Output the (x, y) coordinate of the center of the cell containing the given text.  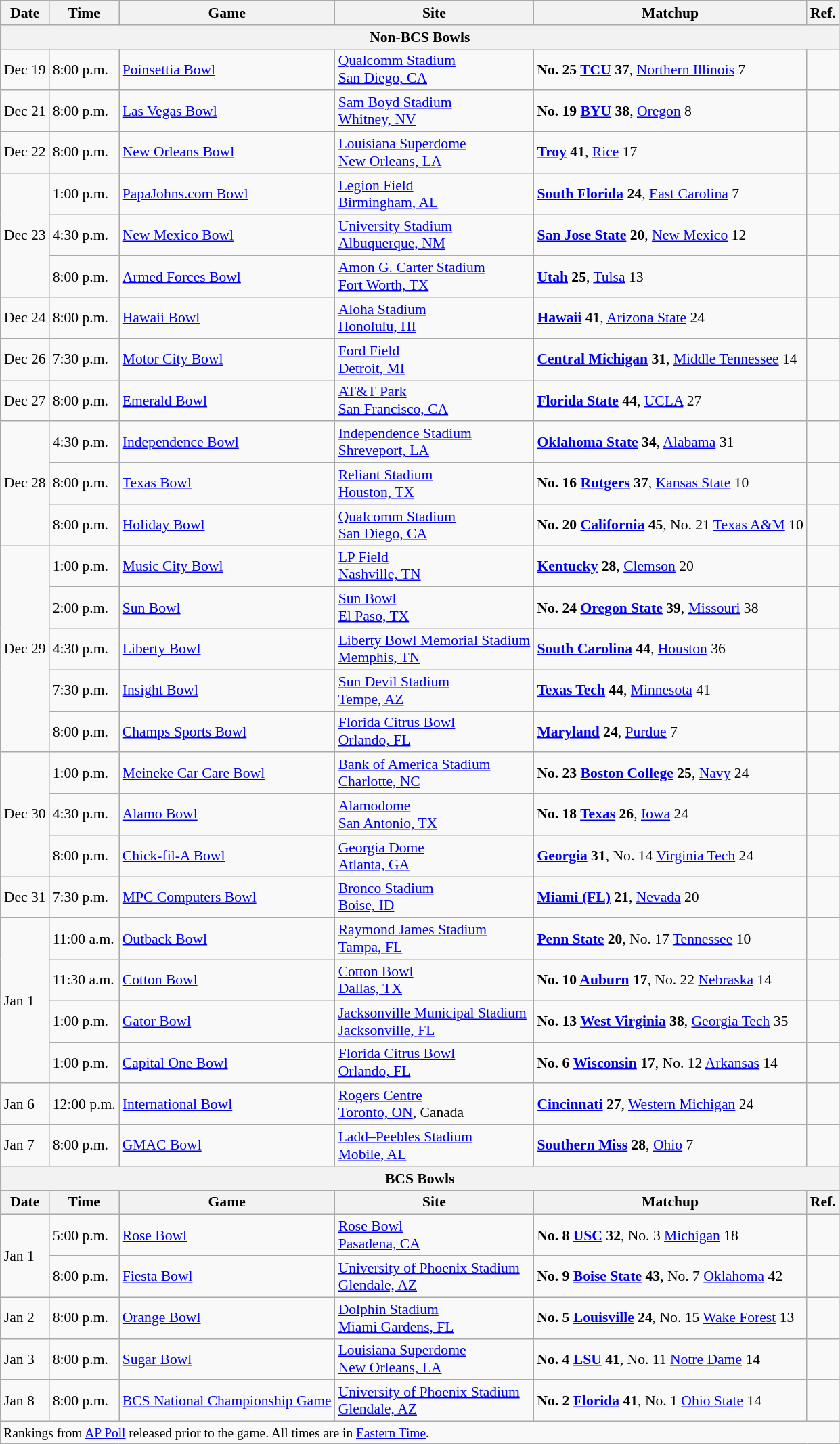
Sam Boyd StadiumWhitney, NV (435, 111)
Kentucky 28, Clemson 20 (670, 566)
No. 6 Wisconsin 17, No. 12 Arkansas 14 (670, 1063)
MPC Computers Bowl (227, 898)
Dolphin StadiumMiami Gardens, FL (435, 1317)
Maryland 24, Purdue 7 (670, 731)
Dec 21 (25, 111)
No. 19 BYU 38, Oregon 8 (670, 111)
Alamo Bowl (227, 815)
South Florida 24, East Carolina 7 (670, 194)
Capital One Bowl (227, 1063)
Raymond James StadiumTampa, FL (435, 938)
No. 10 Auburn 17, No. 22 Nebraska 14 (670, 980)
No. 20 California 45, No. 21 Texas A&M 10 (670, 525)
BCS Bowls (420, 1179)
Liberty Bowl Memorial StadiumMemphis, TN (435, 649)
Gator Bowl (227, 1021)
Bank of America StadiumCharlotte, NC (435, 773)
Sugar Bowl (227, 1359)
Dec 30 (25, 815)
No. 9 Boise State 43, No. 7 Oklahoma 42 (670, 1277)
AT&T ParkSan Francisco, CA (435, 401)
Penn State 20, No. 17 Tennessee 10 (670, 938)
No. 16 Rutgers 37, Kansas State 10 (670, 483)
No. 24 Oregon State 39, Missouri 38 (670, 608)
Independence StadiumShreveport, LA (435, 443)
No. 2 Florida 41, No. 1 Ohio State 14 (670, 1401)
PapaJohns.com Bowl (227, 194)
Aloha StadiumHonolulu, HI (435, 318)
Sun BowlEl Paso, TX (435, 608)
Dec 19 (25, 69)
International Bowl (227, 1105)
Rose BowlPasadena, CA (435, 1235)
No. 5 Louisville 24, No. 15 Wake Forest 13 (670, 1317)
Dec 26 (25, 359)
Utah 25, Tulsa 13 (670, 276)
11:00 a.m. (84, 938)
Troy 41, Rice 17 (670, 153)
Dec 24 (25, 318)
Jan 6 (25, 1105)
Las Vegas Bowl (227, 111)
Sun Bowl (227, 608)
2:00 p.m. (84, 608)
Chick-fil-A Bowl (227, 856)
Insight Bowl (227, 691)
Dec 31 (25, 898)
Reliant StadiumHouston, TX (435, 483)
Florida State 44, UCLA 27 (670, 401)
No. 23 Boston College 25, Navy 24 (670, 773)
LP FieldNashville, TN (435, 566)
No. 4 LSU 41, No. 11 Notre Dame 14 (670, 1359)
Miami (FL) 21, Nevada 20 (670, 898)
Jan 2 (25, 1317)
Texas Tech 44, Minnesota 41 (670, 691)
Non-BCS Bowls (420, 37)
11:30 a.m. (84, 980)
South Carolina 44, Houston 36 (670, 649)
Motor City Bowl (227, 359)
Meineke Car Care Bowl (227, 773)
No. 25 TCU 37, Northern Illinois 7 (670, 69)
Holiday Bowl (227, 525)
Cincinnati 27, Western Michigan 24 (670, 1105)
Dec 29 (25, 649)
Georgia 31, No. 14 Virginia Tech 24 (670, 856)
Amon G. Carter StadiumFort Worth, TX (435, 276)
New Orleans Bowl (227, 153)
Independence Bowl (227, 443)
Texas Bowl (227, 483)
Liberty Bowl (227, 649)
Ladd–Peebles StadiumMobile, AL (435, 1145)
Orange Bowl (227, 1317)
Jan 8 (25, 1401)
Dec 27 (25, 401)
Hawaii 41, Arizona State 24 (670, 318)
No. 8 USC 32, No. 3 Michigan 18 (670, 1235)
San Jose State 20, New Mexico 12 (670, 236)
Rogers CentreToronto, ON, Canada (435, 1105)
Rose Bowl (227, 1235)
Central Michigan 31, Middle Tennessee 14 (670, 359)
Cotton Bowl (227, 980)
Music City Bowl (227, 566)
Hawaii Bowl (227, 318)
Ford FieldDetroit, MI (435, 359)
12:00 p.m. (84, 1105)
Jan 3 (25, 1359)
Armed Forces Bowl (227, 276)
Southern Miss 28, Ohio 7 (670, 1145)
Emerald Bowl (227, 401)
Bronco StadiumBoise, ID (435, 898)
BCS National Championship Game (227, 1401)
Georgia DomeAtlanta, GA (435, 856)
University StadiumAlbuquerque, NM (435, 236)
Dec 28 (25, 483)
5:00 p.m. (84, 1235)
Poinsettia Bowl (227, 69)
Dec 23 (25, 236)
New Mexico Bowl (227, 236)
No. 18 Texas 26, Iowa 24 (670, 815)
Fiesta Bowl (227, 1277)
Jacksonville Municipal StadiumJacksonville, FL (435, 1021)
GMAC Bowl (227, 1145)
Cotton BowlDallas, TX (435, 980)
Oklahoma State 34, Alabama 31 (670, 443)
Legion FieldBirmingham, AL (435, 194)
AlamodomeSan Antonio, TX (435, 815)
Champs Sports Bowl (227, 731)
Rankings from AP Poll released prior to the game. All times are in Eastern Time. (420, 1432)
Sun Devil StadiumTempe, AZ (435, 691)
Jan 7 (25, 1145)
No. 13 West Virginia 38, Georgia Tech 35 (670, 1021)
Dec 22 (25, 153)
Outback Bowl (227, 938)
